Extract the [X, Y] coordinate from the center of the cell holding the provided text.  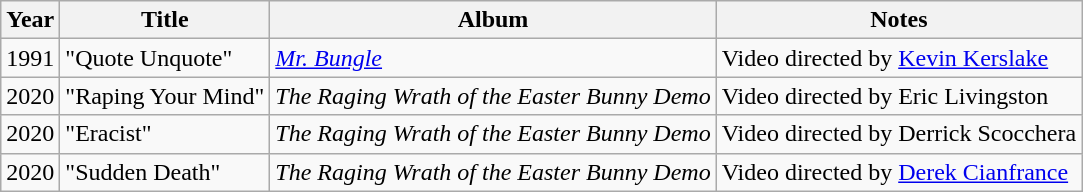
1991 [30, 58]
"Eracist" [165, 134]
Video directed by Eric Livingston [898, 96]
Year [30, 20]
Video directed by Derek Cianfrance [898, 172]
Video directed by Kevin Kerslake [898, 58]
"Quote Unquote" [165, 58]
Notes [898, 20]
Mr. Bungle [493, 58]
Title [165, 20]
Video directed by Derrick Scocchera [898, 134]
"Sudden Death" [165, 172]
Album [493, 20]
"Raping Your Mind" [165, 96]
